Output the [X, Y] coordinate of the center of the cell containing the given text.  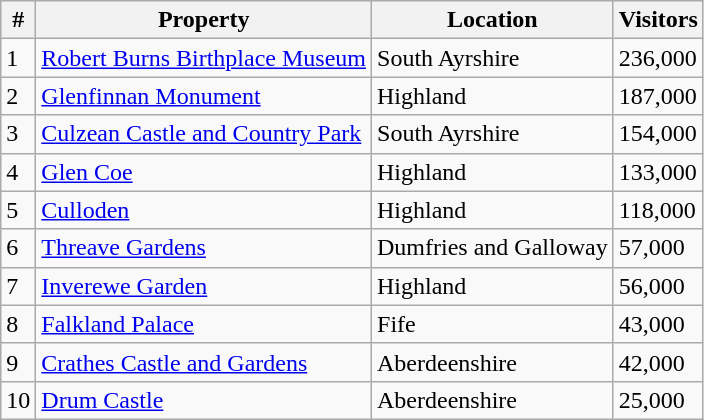
8 [18, 324]
4 [18, 172]
Culzean Castle and Country Park [204, 134]
# [18, 20]
5 [18, 210]
154,000 [658, 134]
6 [18, 248]
Location [493, 20]
43,000 [658, 324]
133,000 [658, 172]
3 [18, 134]
1 [18, 58]
9 [18, 362]
187,000 [658, 96]
Crathes Castle and Gardens [204, 362]
Glenfinnan Monument [204, 96]
Glen Coe [204, 172]
57,000 [658, 248]
42,000 [658, 362]
7 [18, 286]
Visitors [658, 20]
Falkland Palace [204, 324]
10 [18, 400]
Property [204, 20]
Inverewe Garden [204, 286]
Threave Gardens [204, 248]
Dumfries and Galloway [493, 248]
Drum Castle [204, 400]
Culloden [204, 210]
Fife [493, 324]
25,000 [658, 400]
118,000 [658, 210]
56,000 [658, 286]
2 [18, 96]
Robert Burns Birthplace Museum [204, 58]
236,000 [658, 58]
